Output the [x, y] coordinate of the center of the cell containing the given text.  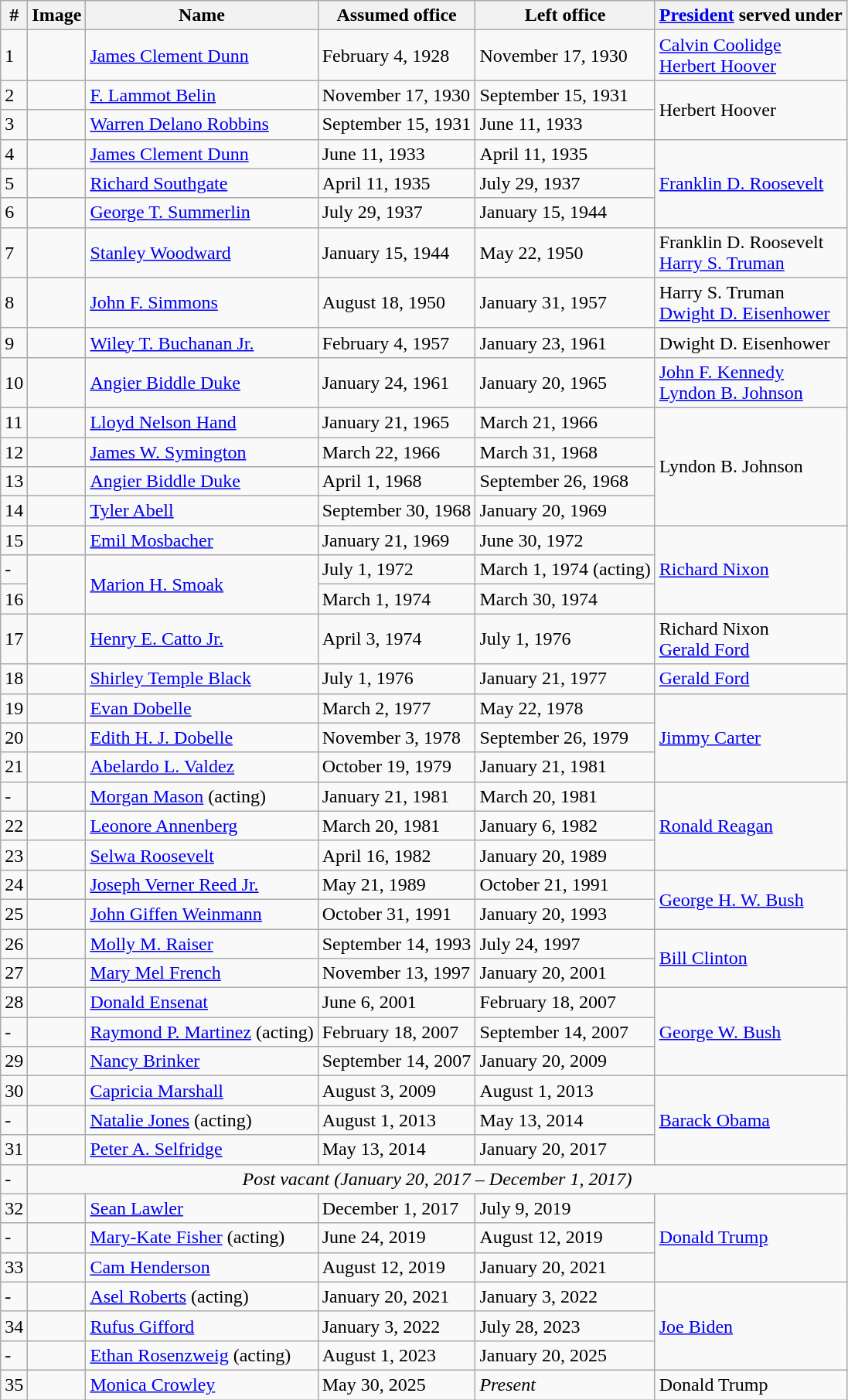
Present [565, 1385]
September 26, 1968 [565, 482]
18 [14, 679]
Left office [565, 15]
January 31, 1957 [565, 303]
July 1, 1972 [397, 570]
9 [14, 342]
January 24, 1961 [397, 382]
George H. W. Bush [751, 899]
January 20, 2001 [565, 973]
July 24, 1997 [565, 944]
January 20, 1993 [565, 914]
Molly M. Raiser [202, 944]
25 [14, 914]
John Giffen Weinmann [202, 914]
March 21, 1966 [565, 422]
34 [14, 1326]
Sean Lawler [202, 1208]
October 19, 1979 [397, 767]
July 28, 2023 [565, 1326]
Name [202, 15]
December 1, 2017 [397, 1208]
John F. KennedyLyndon B. Johnson [751, 382]
4 [14, 154]
6 [14, 213]
Edith H. J. Dobelle [202, 737]
Mary-Kate Fisher (acting) [202, 1238]
September 30, 1968 [397, 511]
2 [14, 95]
Lloyd Nelson Hand [202, 422]
July 9, 2019 [565, 1208]
14 [14, 511]
Asel Roberts (acting) [202, 1296]
May 22, 1978 [565, 708]
Franklin D. Roosevelt [751, 183]
Tyler Abell [202, 511]
January 20, 1965 [565, 382]
Selwa Roosevelt [202, 855]
Richard Nixon [751, 570]
April 16, 1982 [397, 855]
February 4, 1928 [397, 56]
Gerald Ford [751, 679]
May 22, 1950 [565, 252]
Franklin D. RooseveltHarry S. Truman [751, 252]
3 [14, 124]
June 30, 1972 [565, 540]
Bill Clinton [751, 959]
26 [14, 944]
Jimmy Carter [751, 737]
President served under [751, 15]
August 18, 1950 [397, 303]
# [14, 15]
February 4, 1957 [397, 342]
Wiley T. Buchanan Jr. [202, 342]
Nancy Brinker [202, 1061]
Joe Biden [751, 1326]
Dwight D. Eisenhower [751, 342]
Emil Mosbacher [202, 540]
Capricia Marshall [202, 1091]
January 21, 1965 [397, 422]
Stanley Woodward [202, 252]
March 31, 1968 [565, 452]
March 1, 1974 (acting) [565, 570]
Ronald Reagan [751, 826]
33 [14, 1267]
13 [14, 482]
Natalie Jones (acting) [202, 1120]
16 [14, 599]
November 13, 1997 [397, 973]
Cam Henderson [202, 1267]
19 [14, 708]
Lyndon B. Johnson [751, 466]
March 1, 1974 [397, 599]
24 [14, 884]
Post vacant (January 20, 2017 – December 1, 2017) [438, 1179]
Shirley Temple Black [202, 679]
Image [57, 15]
Joseph Verner Reed Jr. [202, 884]
May 21, 1989 [397, 884]
29 [14, 1061]
Herbert Hoover [751, 110]
June 6, 2001 [397, 1003]
May 30, 2025 [397, 1385]
1 [14, 56]
Calvin CoolidgeHerbert Hoover [751, 56]
March 2, 1977 [397, 708]
April 1, 1968 [397, 482]
11 [14, 422]
October 21, 1991 [565, 884]
March 22, 1966 [397, 452]
31 [14, 1150]
January 20, 1969 [565, 511]
Barack Obama [751, 1120]
20 [14, 737]
12 [14, 452]
8 [14, 303]
23 [14, 855]
Henry E. Catto Jr. [202, 639]
28 [14, 1003]
Monica Crowley [202, 1385]
21 [14, 767]
November 3, 1978 [397, 737]
F. Lammot Belin [202, 95]
Warren Delano Robbins [202, 124]
January 21, 1969 [397, 540]
10 [14, 382]
35 [14, 1385]
27 [14, 973]
George T. Summerlin [202, 213]
George W. Bush [751, 1032]
January 20, 2017 [565, 1150]
Assumed office [397, 15]
March 30, 1974 [565, 599]
Abelardo L. Valdez [202, 767]
15 [14, 540]
Richard Southgate [202, 183]
30 [14, 1091]
Marion H. Smoak [202, 584]
James W. Symington [202, 452]
June 24, 2019 [397, 1238]
Mary Mel French [202, 973]
August 1, 2023 [397, 1355]
January 20, 2009 [565, 1061]
7 [14, 252]
January 6, 1982 [565, 826]
Harry S. TrumanDwight D. Eisenhower [751, 303]
January 20, 1989 [565, 855]
September 26, 1979 [565, 737]
17 [14, 639]
22 [14, 826]
August 3, 2009 [397, 1091]
Evan Dobelle [202, 708]
Leonore Annenberg [202, 826]
Morgan Mason (acting) [202, 796]
John F. Simmons [202, 303]
5 [14, 183]
April 3, 1974 [397, 639]
Richard NixonGerald Ford [751, 639]
Raymond P. Martinez (acting) [202, 1032]
Donald Ensenat [202, 1003]
Ethan Rosenzweig (acting) [202, 1355]
Peter A. Selfridge [202, 1150]
January 21, 1977 [565, 679]
Rufus Gifford [202, 1326]
January 23, 1961 [565, 342]
September 14, 1993 [397, 944]
32 [14, 1208]
January 20, 2025 [565, 1355]
October 31, 1991 [397, 914]
